Determine the [X, Y] coordinate at the center of the cell enclosing the given text.  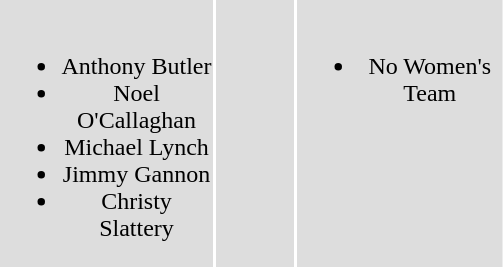
Anthony ButlerNoel O'CallaghanMichael LynchJimmy GannonChristy Slattery [106, 134]
No Women's Team [400, 134]
